Search for the cell housing the specified text and yield its (X, Y) center coordinate. 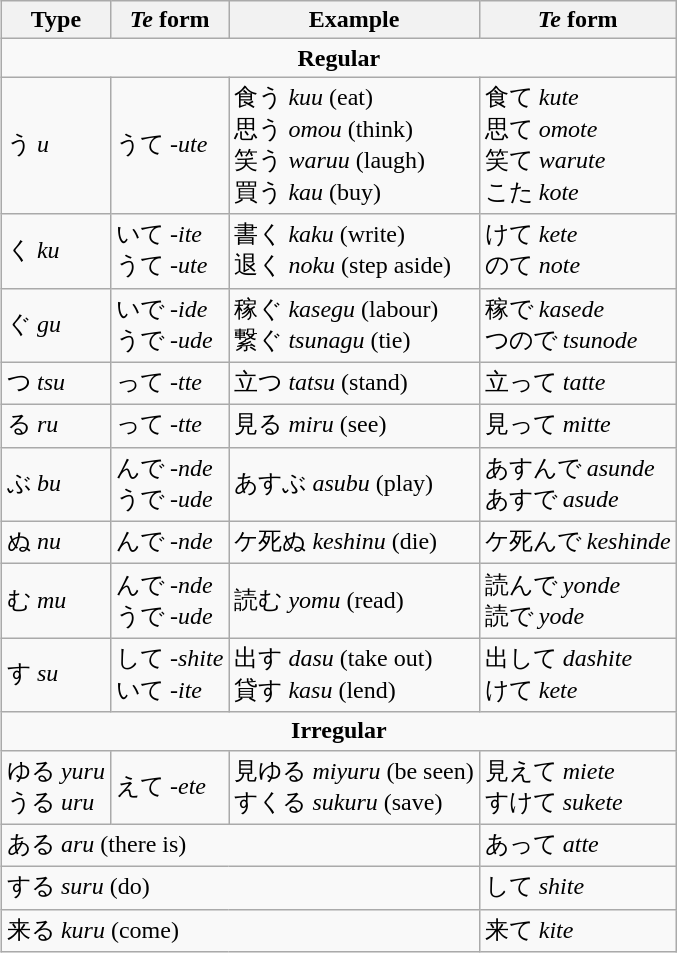
う u (56, 146)
立って tatte (578, 384)
立つ tatsu (stand) (354, 384)
見ゆる miyuru (be seen)すくる sukuru (save) (354, 787)
あって atte (578, 846)
Irregular (338, 731)
Type (56, 20)
稼ぐ kasegu (labour)繋ぐ tsunagu (tie) (354, 325)
見えて mieteすけて sukete (578, 787)
する suru (do) (240, 888)
うて -ute (169, 146)
ぐ gu (56, 325)
読んで yonde読で yode (578, 601)
いて -iteうて -ute (169, 251)
読む yomu (read) (354, 601)
る ru (56, 426)
ぶ bu (56, 484)
ぬ nu (56, 542)
いで -ideうで -ude (169, 325)
く ku (56, 251)
食て kute 思て omote 笑て waruteこた kote (578, 146)
来て kite (578, 930)
来る kuru (come) (240, 930)
見って mitte (578, 426)
あすんで asundeあすで asude (578, 484)
Example (354, 20)
書く kaku (write)退く noku (step aside) (354, 251)
見る miru (see) (354, 426)
んで -nde (169, 542)
ゆる yuruうる uru (56, 787)
稼で kasedeつので tsunode (578, 325)
食う kuu (eat) 思う omou (think) 笑う waruu (laugh)買う kau (buy) (354, 146)
む mu (56, 601)
して -shiteいて -ite (169, 675)
あすぶ asubu (play) (354, 484)
ケ死んで keshinde (578, 542)
出して dashiteけて kete (578, 675)
けて keteのて note (578, 251)
えて -ete (169, 787)
つ tsu (56, 384)
して shite (578, 888)
出す dasu (take out)貸す kasu (lend) (354, 675)
ケ死ぬ keshinu (die) (354, 542)
ある aru (there is) (240, 846)
す su (56, 675)
Regular (338, 58)
